Locate the cell with the specified text and output its [x, y] center coordinate. 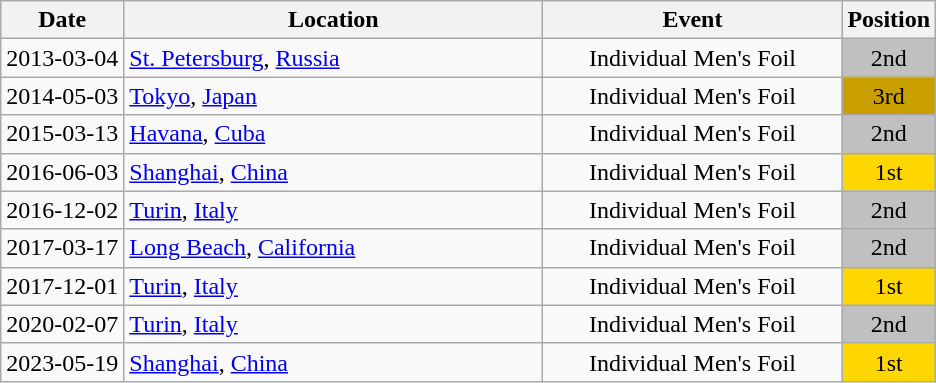
Date [62, 20]
Position [889, 20]
Long Beach, California [334, 248]
2017-12-01 [62, 286]
Havana, Cuba [334, 134]
2017-03-17 [62, 248]
2014-05-03 [62, 96]
Location [334, 20]
Event [692, 20]
2016-12-02 [62, 210]
Tokyo, Japan [334, 96]
2013-03-04 [62, 58]
3rd [889, 96]
St. Petersburg, Russia [334, 58]
2015-03-13 [62, 134]
2023-05-19 [62, 362]
2020-02-07 [62, 324]
2016-06-03 [62, 172]
